Search for the cell housing the specified text and yield its (X, Y) center coordinate. 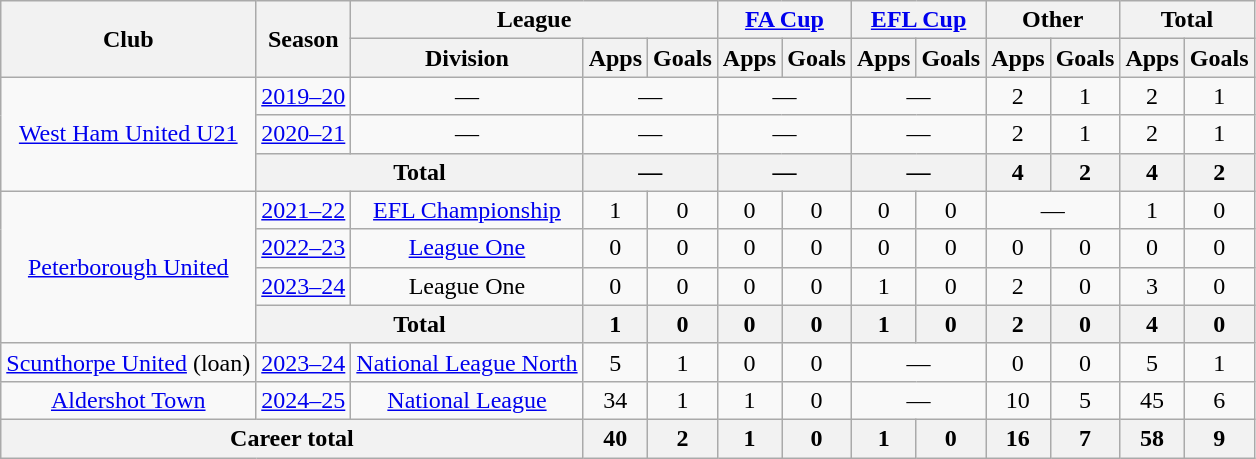
Peterborough United (128, 267)
10 (1018, 400)
EFL Cup (918, 20)
2022–23 (304, 248)
2024–25 (304, 400)
2020–21 (304, 134)
16 (1018, 438)
Other (1053, 20)
45 (1152, 400)
7 (1085, 438)
Career total (292, 438)
Division (467, 58)
3 (1152, 286)
Aldershot Town (128, 400)
Scunthorpe United (loan) (128, 362)
9 (1219, 438)
34 (615, 400)
League (534, 20)
EFL Championship (467, 210)
FA Cup (784, 20)
National League (467, 400)
West Ham United U21 (128, 134)
National League North (467, 362)
6 (1219, 400)
2019–20 (304, 96)
Club (128, 39)
Season (304, 39)
40 (615, 438)
58 (1152, 438)
2021–22 (304, 210)
